Extract the [x, y] coordinate from the center of the cell holding the provided text.  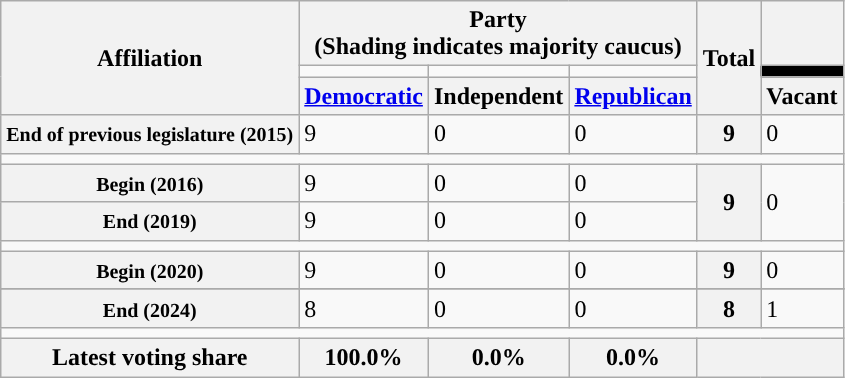
End (2024) [150, 308]
Independent [498, 96]
Democratic [364, 96]
Latest voting share [150, 357]
Begin (2016) [150, 183]
Total [729, 58]
End (2019) [150, 221]
Affiliation [150, 58]
Party(Shading indicates majority caucus) [498, 34]
Republican [633, 96]
100.0% [364, 357]
1 [802, 308]
End of previous legislature (2015) [150, 134]
Begin (2020) [150, 270]
Vacant [802, 96]
